Return the [x, y] coordinate for the center point of the cell that contains the specified text.  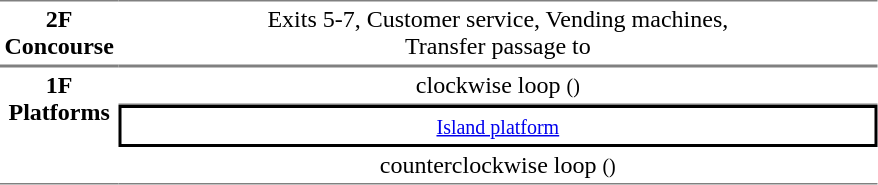
clockwise loop () [498, 86]
Island platform [498, 126]
1FPlatforms [59, 125]
Exits 5-7, Customer service, Vending machines,Transfer passage to [498, 33]
counterclockwise loop () [498, 166]
2FConcourse [59, 33]
